Search for the cell housing the specified text and yield its [x, y] center coordinate. 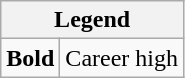
Bold [30, 58]
Legend [92, 20]
Career high [122, 58]
